Identify which cell holds the provided text, then report its [x, y] central coordinate. 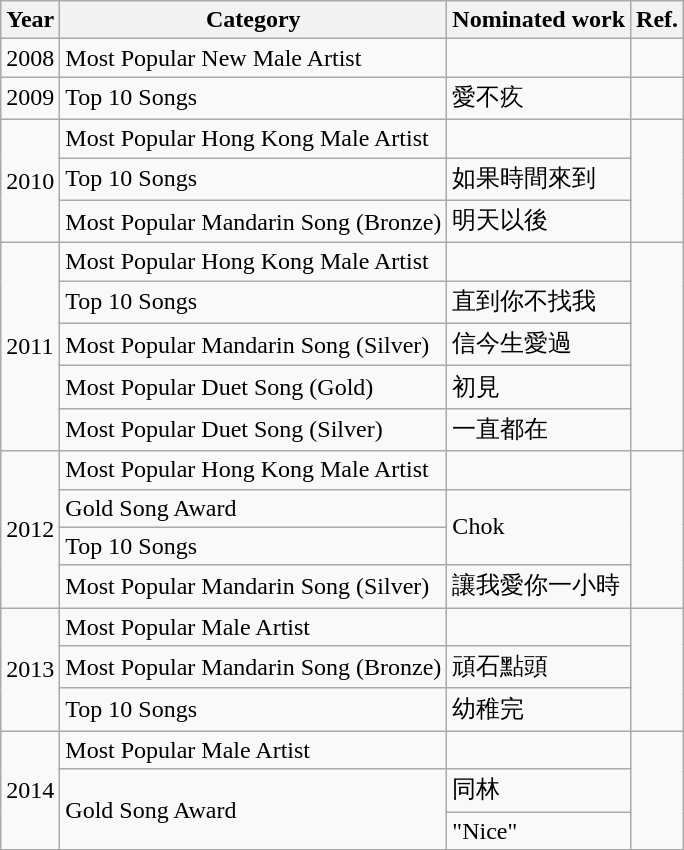
一直都在 [539, 430]
幼稚完 [539, 710]
Chok [539, 527]
2014 [30, 790]
"Nice" [539, 831]
明天以後 [539, 222]
信今生愛過 [539, 344]
初見 [539, 388]
2012 [30, 530]
2011 [30, 347]
Nominated work [539, 20]
如果時間來到 [539, 180]
Ref. [658, 20]
同林 [539, 790]
2008 [30, 58]
2009 [30, 98]
Most Popular New Male Artist [254, 58]
Most Popular Duet Song (Silver) [254, 430]
讓我愛你一小時 [539, 586]
2013 [30, 670]
Category [254, 20]
Year [30, 20]
Most Popular Duet Song (Gold) [254, 388]
頑石點頭 [539, 668]
直到你不找我 [539, 302]
2010 [30, 180]
愛不疚 [539, 98]
